Scan for the cell matching the given text and deliver its [x, y] coordinate at center. 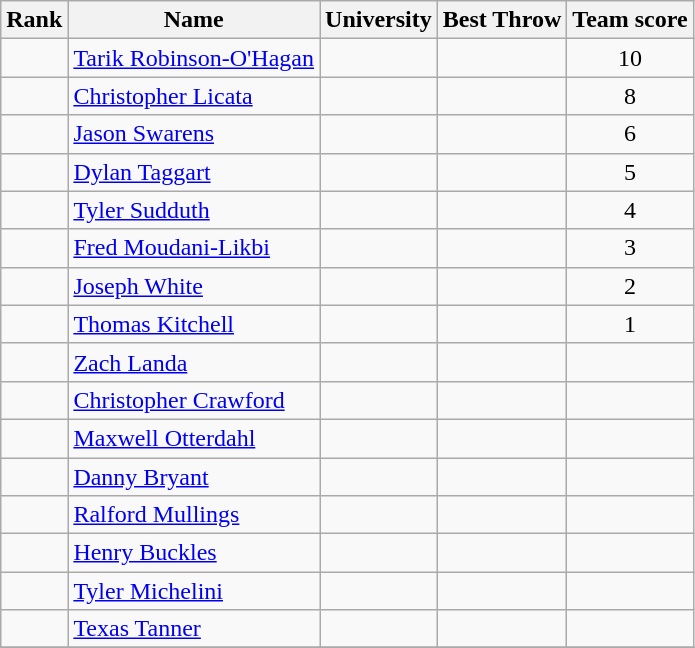
Maxwell Otterdahl [194, 438]
3 [630, 248]
Name [194, 20]
Joseph White [194, 286]
6 [630, 134]
Jason Swarens [194, 134]
4 [630, 210]
University [379, 20]
8 [630, 96]
10 [630, 58]
Best Throw [502, 20]
Rank [34, 20]
Danny Bryant [194, 477]
Team score [630, 20]
Tyler Sudduth [194, 210]
Ralford Mullings [194, 515]
Fred Moudani-Likbi [194, 248]
Tarik Robinson-O'Hagan [194, 58]
Tyler Michelini [194, 591]
Christopher Licata [194, 96]
Henry Buckles [194, 553]
5 [630, 172]
Texas Tanner [194, 629]
1 [630, 324]
Christopher Crawford [194, 400]
Thomas Kitchell [194, 324]
2 [630, 286]
Dylan Taggart [194, 172]
Zach Landa [194, 362]
